Locate the cell with the specified text and output its (X, Y) center coordinate. 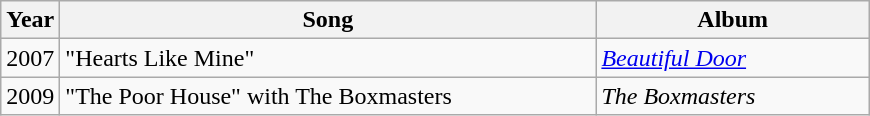
Album (733, 20)
The Boxmasters (733, 96)
"The Poor House" with The Boxmasters (328, 96)
Beautiful Door (733, 58)
Song (328, 20)
"Hearts Like Mine" (328, 58)
Year (30, 20)
2009 (30, 96)
2007 (30, 58)
